For the text-containing cell, return its midpoint in [x, y] coordinate format. 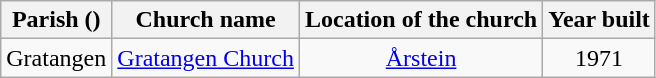
Year built [600, 20]
Gratangen [56, 58]
Church name [206, 20]
Parish () [56, 20]
Årstein [420, 58]
1971 [600, 58]
Location of the church [420, 20]
Gratangen Church [206, 58]
